From the cell containing the given text, extract its center point as [x, y] coordinate. 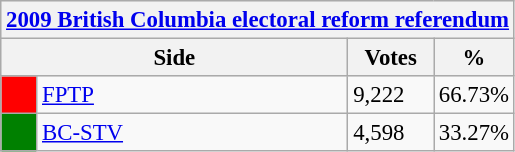
Votes [391, 58]
% [474, 58]
9,222 [391, 95]
BC-STV [192, 133]
66.73% [474, 95]
4,598 [391, 133]
2009 British Columbia electoral reform referendum [258, 20]
Side [174, 58]
33.27% [474, 133]
FPTP [192, 95]
